Return (X, Y) of the center of cell containing provided text 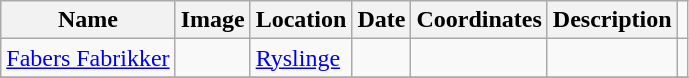
Description (612, 20)
Fabers Fabrikker (88, 58)
Date (382, 20)
Coordinates (479, 20)
Ryslinge (301, 58)
Image (212, 20)
Name (88, 20)
Location (301, 20)
